Locate the cell with the specified text and output its (x, y) center coordinate. 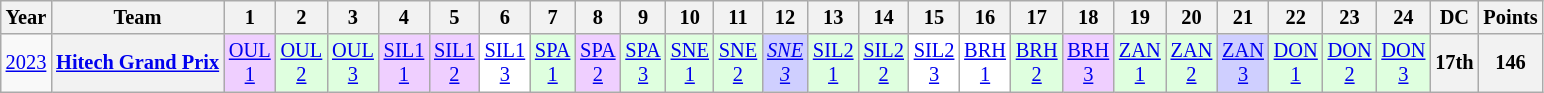
BRH3 (1088, 63)
SIL22 (883, 63)
20 (1192, 17)
Hitech Grand Prix (138, 63)
22 (1296, 17)
DON1 (1296, 63)
SIL13 (505, 63)
13 (833, 17)
2 (302, 17)
17 (1037, 17)
19 (1140, 17)
Team (138, 17)
DON2 (1350, 63)
BRH1 (985, 63)
17th (1454, 63)
23 (1350, 17)
6 (505, 17)
18 (1088, 17)
5 (454, 17)
OUL2 (302, 63)
OUL3 (353, 63)
4 (404, 17)
ZAN1 (1140, 63)
ZAN2 (1192, 63)
ZAN3 (1243, 63)
12 (785, 17)
14 (883, 17)
Points (1510, 17)
7 (552, 17)
SNE2 (738, 63)
1 (250, 17)
SIL21 (833, 63)
Year (26, 17)
3 (353, 17)
BRH2 (1037, 63)
SIL12 (454, 63)
SNE3 (785, 63)
8 (598, 17)
DON3 (1403, 63)
16 (985, 17)
SIL11 (404, 63)
9 (642, 17)
11 (738, 17)
21 (1243, 17)
2023 (26, 63)
SPA1 (552, 63)
OUL1 (250, 63)
SPA3 (642, 63)
10 (690, 17)
24 (1403, 17)
15 (934, 17)
SPA2 (598, 63)
SIL23 (934, 63)
146 (1510, 63)
SNE1 (690, 63)
DC (1454, 17)
